Extract the (X, Y) coordinate from the center of the cell holding the provided text.  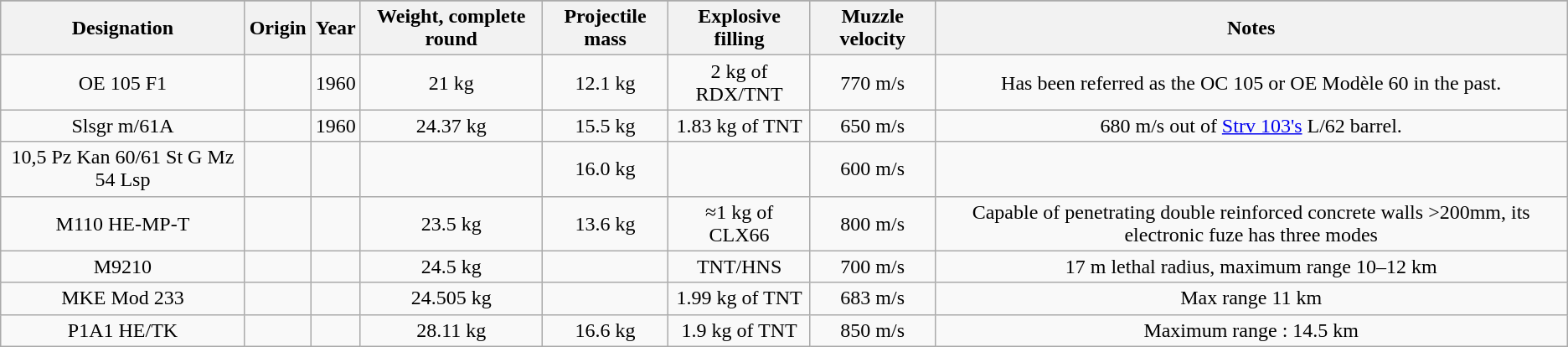
850 m/s (873, 330)
770 m/s (873, 82)
1.83 kg of TNT (739, 126)
Notes (1251, 28)
TNT/HNS (739, 267)
700 m/s (873, 267)
15.5 kg (605, 126)
17 m lethal radius, maximum range 10–12 km (1251, 267)
600 m/s (873, 169)
24.37 kg (451, 126)
Designation (122, 28)
Max range 11 km (1251, 298)
21 kg (451, 82)
Projectile mass (605, 28)
M9210 (122, 267)
Capable of penetrating double reinforced concrete walls >200mm, its electronic fuze has three modes (1251, 223)
16.6 kg (605, 330)
P1A1 HE/TK (122, 330)
28.11 kg (451, 330)
Origin (278, 28)
650 m/s (873, 126)
12.1 kg (605, 82)
23.5 kg (451, 223)
≈1 kg of CLX66 (739, 223)
1.99 kg of TNT (739, 298)
Muzzle velocity (873, 28)
800 m/s (873, 223)
Explosive filling (739, 28)
M110 HE-MP-T (122, 223)
10,5 Pz Kan 60/61 St G Mz 54 Lsp (122, 169)
683 m/s (873, 298)
Maximum range : 14.5 km (1251, 330)
680 m/s out of Strv 103's L/62 barrel. (1251, 126)
13.6 kg (605, 223)
16.0 kg (605, 169)
Has been referred as the OC 105 or OE Modèle 60 in the past. (1251, 82)
MKE Mod 233 (122, 298)
OE 105 F1 (122, 82)
Weight, complete round (451, 28)
24.5 kg (451, 267)
Slsgr m/61A (122, 126)
1.9 kg of TNT (739, 330)
2 kg of RDX/TNT (739, 82)
Year (335, 28)
24.505 kg (451, 298)
